Extract the [X, Y] coordinate from the center of the cell holding the provided text.  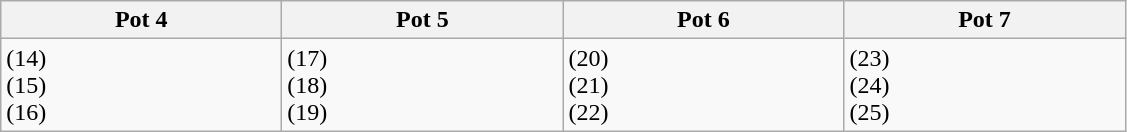
Pot 4 [142, 20]
Pot 7 [984, 20]
(20) (21) (22) [704, 85]
(17) (18) (19) [422, 85]
Pot 5 [422, 20]
(23) (24) (25) [984, 85]
Pot 6 [704, 20]
(14) (15) (16) [142, 85]
